For the text-containing cell, return its midpoint in (X, Y) coordinate format. 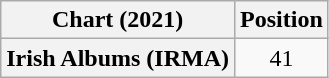
Position (282, 20)
41 (282, 58)
Chart (2021) (118, 20)
Irish Albums (IRMA) (118, 58)
